Provide the [x, y] coordinate of the cell's center where the given text is located.  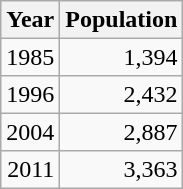
1996 [30, 94]
Year [30, 20]
3,363 [122, 170]
2004 [30, 132]
1,394 [122, 56]
Population [122, 20]
1985 [30, 56]
2011 [30, 170]
2,887 [122, 132]
2,432 [122, 94]
